Detect which cell encompasses the target text, then output its [X, Y] center coordinate. 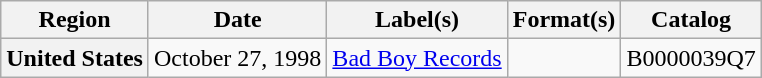
Catalog [691, 20]
Region [75, 20]
Label(s) [417, 20]
Date [237, 20]
B0000039Q7 [691, 58]
Bad Boy Records [417, 58]
United States [75, 58]
October 27, 1998 [237, 58]
Format(s) [564, 20]
